Locate the cell with the specified text and output its [x, y] center coordinate. 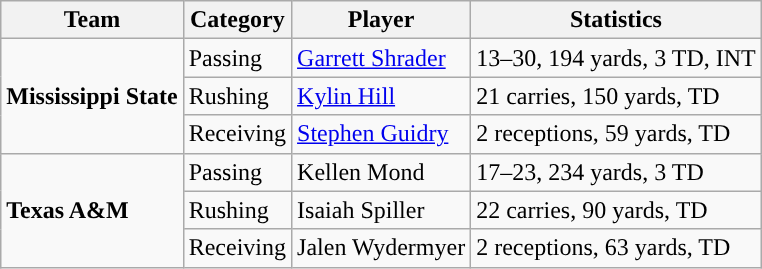
Kellen Mond [382, 172]
Statistics [616, 20]
Stephen Guidry [382, 134]
Isaiah Spiller [382, 210]
13–30, 194 yards, 3 TD, INT [616, 58]
2 receptions, 59 yards, TD [616, 134]
21 carries, 150 yards, TD [616, 96]
17–23, 234 yards, 3 TD [616, 172]
Jalen Wydermyer [382, 248]
Category [237, 20]
Kylin Hill [382, 96]
Mississippi State [92, 96]
Player [382, 20]
Garrett Shrader [382, 58]
Texas A&M [92, 210]
Team [92, 20]
22 carries, 90 yards, TD [616, 210]
2 receptions, 63 yards, TD [616, 248]
